Scan for the cell matching the given text and deliver its [X, Y] coordinate at center. 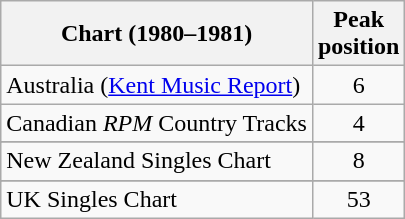
6 [358, 85]
8 [358, 161]
53 [358, 199]
Australia (Kent Music Report) [157, 85]
Chart (1980–1981) [157, 34]
Canadian RPM Country Tracks [157, 123]
UK Singles Chart [157, 199]
4 [358, 123]
Peakposition [358, 34]
New Zealand Singles Chart [157, 161]
